Pinpoint the cell where the given text exists, returning its (X, Y) midpoint coordinate. 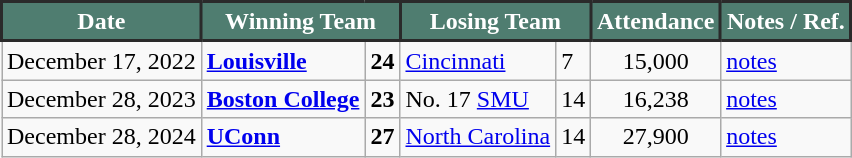
December 17, 2022 (102, 60)
December 28, 2023 (102, 99)
24 (382, 60)
No. 17 SMU (478, 99)
Louisville (283, 60)
UConn (283, 137)
Boston College (283, 99)
December 28, 2024 (102, 137)
7 (574, 60)
27 (382, 137)
North Carolina (478, 137)
Losing Team (496, 22)
Winning Team (300, 22)
Cincinnati (478, 60)
Notes / Ref. (786, 22)
15,000 (656, 60)
16,238 (656, 99)
27,900 (656, 137)
23 (382, 99)
Attendance (656, 22)
Date (102, 22)
